Determine the [x, y] coordinate at the center of the cell enclosing the given text.  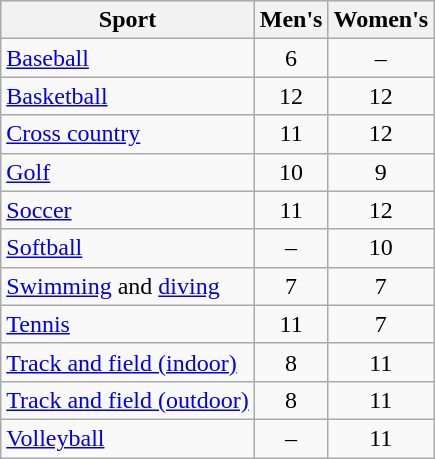
Women's [381, 20]
Soccer [128, 210]
Basketball [128, 96]
Volleyball [128, 438]
Sport [128, 20]
9 [381, 172]
Baseball [128, 58]
Track and field (outdoor) [128, 400]
Softball [128, 248]
6 [291, 58]
Track and field (indoor) [128, 362]
Golf [128, 172]
Cross country [128, 134]
Men's [291, 20]
Swimming and diving [128, 286]
Tennis [128, 324]
